For the text-containing cell, return its midpoint in (x, y) coordinate format. 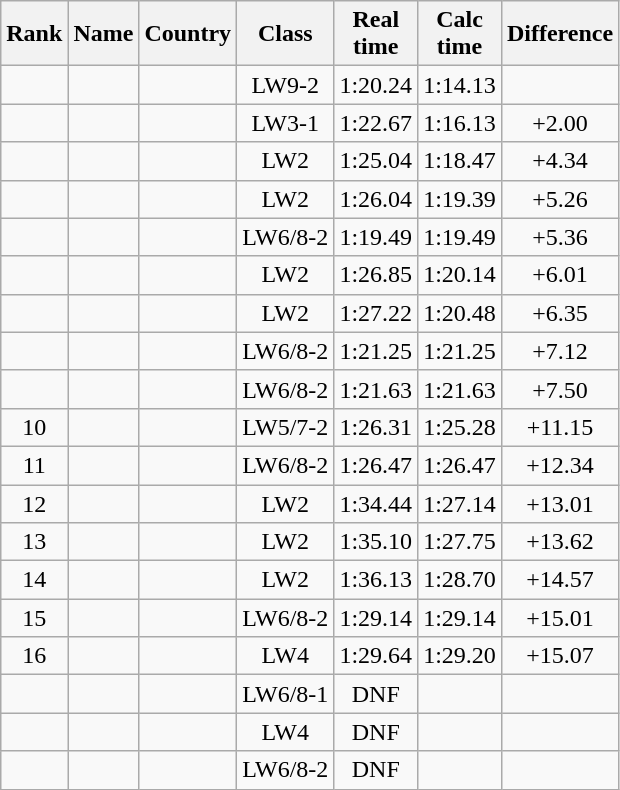
10 (34, 427)
14 (34, 580)
+5.26 (560, 199)
16 (34, 656)
15 (34, 618)
Name (104, 34)
1:20.48 (460, 313)
+4.34 (560, 161)
Calctime (460, 34)
12 (34, 503)
+15.01 (560, 618)
+15.07 (560, 656)
LW6/8-1 (286, 694)
Realtime (376, 34)
1:16.13 (460, 123)
Class (286, 34)
1:25.28 (460, 427)
+2.00 (560, 123)
1:18.47 (460, 161)
+14.57 (560, 580)
1:20.24 (376, 85)
+7.50 (560, 389)
Rank (34, 34)
1:27.22 (376, 313)
1:26.04 (376, 199)
1:22.67 (376, 123)
1:20.14 (460, 275)
LW3-1 (286, 123)
1:27.14 (460, 503)
+6.35 (560, 313)
1:26.85 (376, 275)
1:27.75 (460, 542)
1:34.44 (376, 503)
1:19.39 (460, 199)
+6.01 (560, 275)
1:35.10 (376, 542)
Difference (560, 34)
LW5/7-2 (286, 427)
+7.12 (560, 351)
1:36.13 (376, 580)
+12.34 (560, 465)
1:29.20 (460, 656)
LW9-2 (286, 85)
+11.15 (560, 427)
Country (188, 34)
13 (34, 542)
+13.62 (560, 542)
1:14.13 (460, 85)
1:28.70 (460, 580)
+13.01 (560, 503)
1:29.64 (376, 656)
11 (34, 465)
+5.36 (560, 237)
1:26.31 (376, 427)
1:25.04 (376, 161)
